Return the (x, y) coordinate for the center point of the cell that contains the specified text.  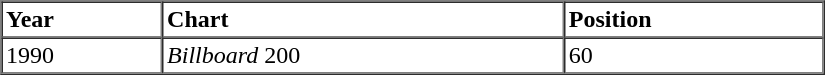
60 (694, 56)
Position (694, 20)
1990 (82, 56)
Year (82, 20)
Chart (364, 20)
Billboard 200 (364, 56)
